Search for the cell housing the specified text and yield its (x, y) center coordinate. 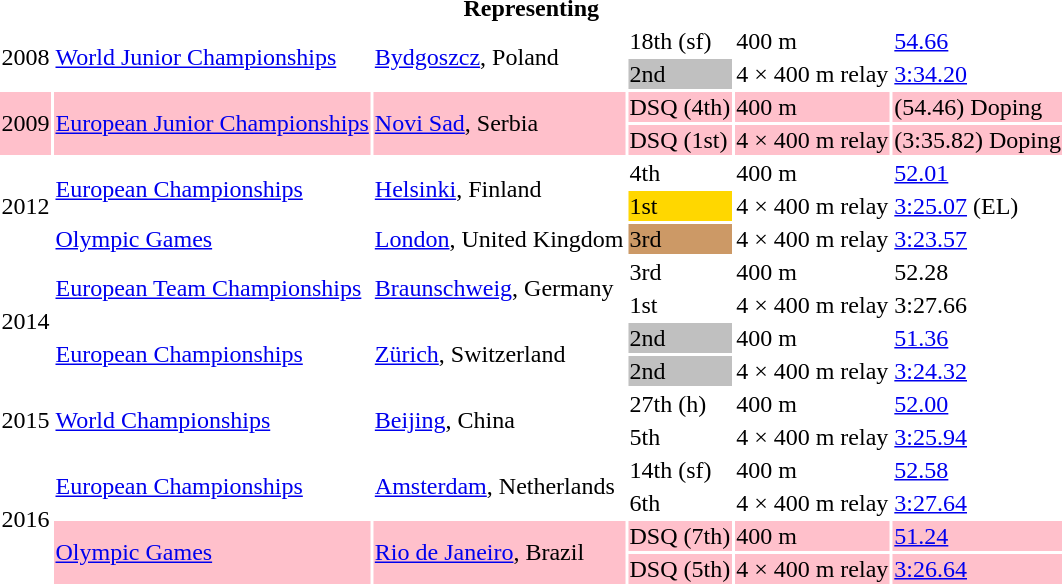
London, United Kingdom (499, 239)
14th (sf) (680, 470)
Helsinki, Finland (499, 190)
18th (sf) (680, 41)
5th (680, 437)
DSQ (5th) (680, 569)
2015 (26, 420)
27th (h) (680, 404)
DSQ (4th) (680, 107)
European Team Championships (212, 288)
Rio de Janeiro, Brazil (499, 552)
World Junior Championships (212, 58)
Amsterdam, Netherlands (499, 486)
Novi Sad, Serbia (499, 124)
DSQ (1st) (680, 140)
Beijing, China (499, 420)
2009 (26, 124)
Braunschweig, Germany (499, 288)
DSQ (7th) (680, 536)
4th (680, 173)
Zürich, Switzerland (499, 354)
2008 (26, 58)
World Championships (212, 420)
Bydgoszcz, Poland (499, 58)
2016 (26, 520)
6th (680, 503)
European Junior Championships (212, 124)
2012 (26, 206)
2014 (26, 322)
